Identify which cell holds the provided text, then report its [x, y] central coordinate. 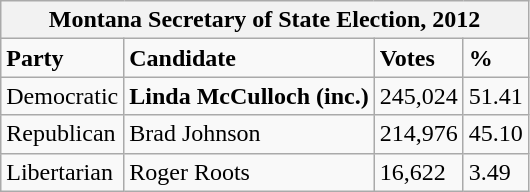
3.49 [496, 172]
245,024 [418, 96]
Votes [418, 58]
214,976 [418, 134]
16,622 [418, 172]
Republican [62, 134]
% [496, 58]
Montana Secretary of State Election, 2012 [265, 20]
Party [62, 58]
Democratic [62, 96]
Libertarian [62, 172]
Candidate [249, 58]
Roger Roots [249, 172]
Linda McCulloch (inc.) [249, 96]
Brad Johnson [249, 134]
51.41 [496, 96]
45.10 [496, 134]
